Pinpoint the cell where the given text exists, returning its [x, y] midpoint coordinate. 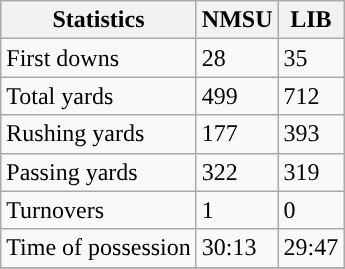
Rushing yards [99, 134]
LIB [311, 20]
1 [237, 210]
499 [237, 96]
0 [311, 210]
First downs [99, 58]
Statistics [99, 20]
29:47 [311, 248]
Turnovers [99, 210]
Passing yards [99, 172]
Total yards [99, 96]
28 [237, 58]
393 [311, 134]
712 [311, 96]
322 [237, 172]
319 [311, 172]
177 [237, 134]
35 [311, 58]
30:13 [237, 248]
Time of possession [99, 248]
NMSU [237, 20]
